Identify which cell holds the provided text, then report its (X, Y) central coordinate. 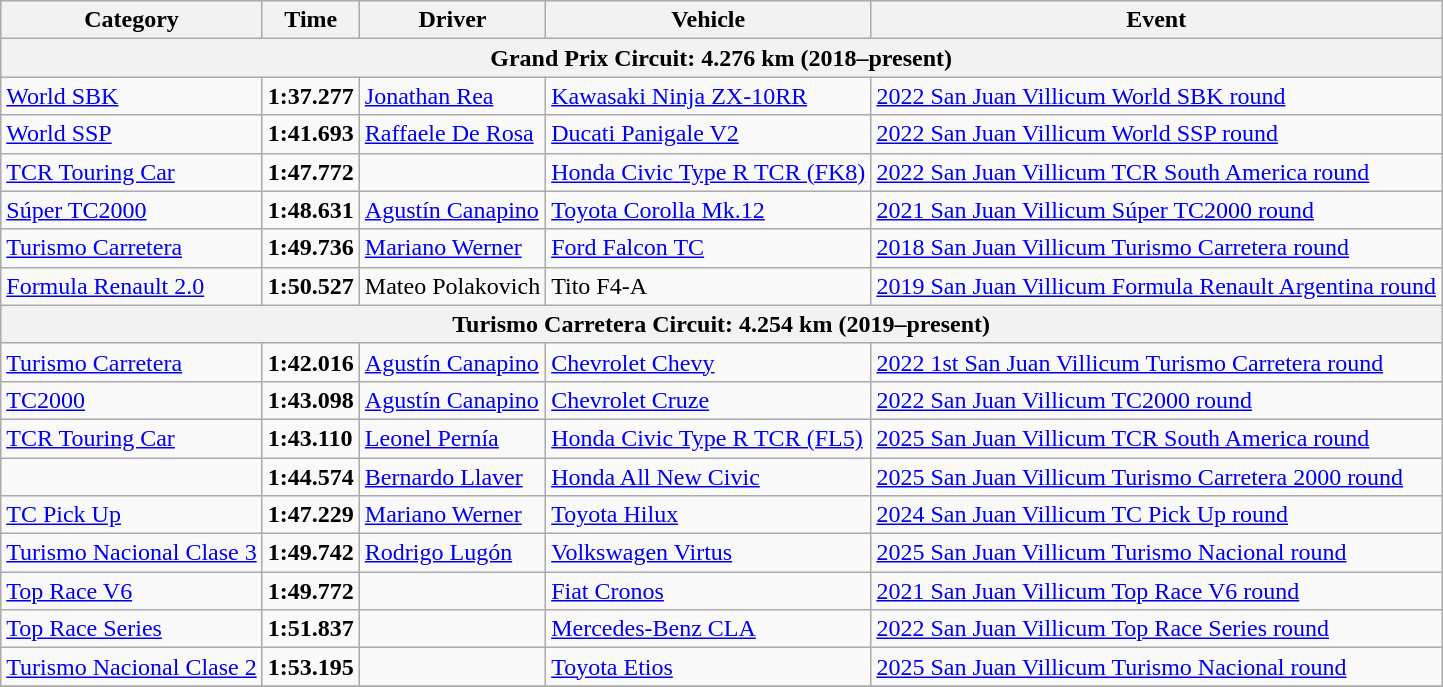
1:47.229 (310, 515)
Toyota Corolla Mk.12 (708, 210)
2024 San Juan Villicum TC Pick Up round (1156, 515)
1:42.016 (310, 362)
1:49.742 (310, 553)
Leonel Pernía (452, 438)
Rodrigo Lugón (452, 553)
Turismo Nacional Clase 3 (132, 553)
Turismo Nacional Clase 2 (132, 667)
1:48.631 (310, 210)
1:50.527 (310, 286)
1:41.693 (310, 134)
Category (132, 20)
Chevrolet Cruze (708, 400)
1:37.277 (310, 96)
Turismo Carretera Circuit: 4.254 km (2019–present) (722, 324)
Mercedes-Benz CLA (708, 629)
Vehicle (708, 20)
2022 San Juan Villicum TC2000 round (1156, 400)
TC Pick Up (132, 515)
1:53.195 (310, 667)
Honda Civic Type R TCR (FK8) (708, 172)
Toyota Hilux (708, 515)
Ford Falcon TC (708, 248)
1:49.772 (310, 591)
Toyota Etios (708, 667)
1:51.837 (310, 629)
2018 San Juan Villicum Turismo Carretera round (1156, 248)
2019 San Juan Villicum Formula Renault Argentina round (1156, 286)
2025 San Juan Villicum TCR South America round (1156, 438)
Mateo Polakovich (452, 286)
Jonathan Rea (452, 96)
Top Race V6 (132, 591)
2025 San Juan Villicum Turismo Carretera 2000 round (1156, 477)
Top Race Series (132, 629)
1:43.110 (310, 438)
1:44.574 (310, 477)
Grand Prix Circuit: 4.276 km (2018–present) (722, 58)
Ducati Panigale V2 (708, 134)
Chevrolet Chevy (708, 362)
Event (1156, 20)
Raffaele De Rosa (452, 134)
1:47.772 (310, 172)
Súper TC2000 (132, 210)
TC2000 (132, 400)
Bernardo Llaver (452, 477)
2022 San Juan Villicum Top Race Series round (1156, 629)
Kawasaki Ninja ZX-10RR (708, 96)
2021 San Juan Villicum Top Race V6 round (1156, 591)
2022 San Juan Villicum World SBK round (1156, 96)
Fiat Cronos (708, 591)
Honda All New Civic (708, 477)
Volkswagen Virtus (708, 553)
World SSP (132, 134)
1:43.098 (310, 400)
Time (310, 20)
1:49.736 (310, 248)
Formula Renault 2.0 (132, 286)
Tito F4-A (708, 286)
Honda Civic Type R TCR (FL5) (708, 438)
2022 1st San Juan Villicum Turismo Carretera round (1156, 362)
2022 San Juan Villicum World SSP round (1156, 134)
World SBK (132, 96)
2021 San Juan Villicum Súper TC2000 round (1156, 210)
Driver (452, 20)
2022 San Juan Villicum TCR South America round (1156, 172)
